Provide the (X, Y) coordinate of the cell's center where the given text is located.  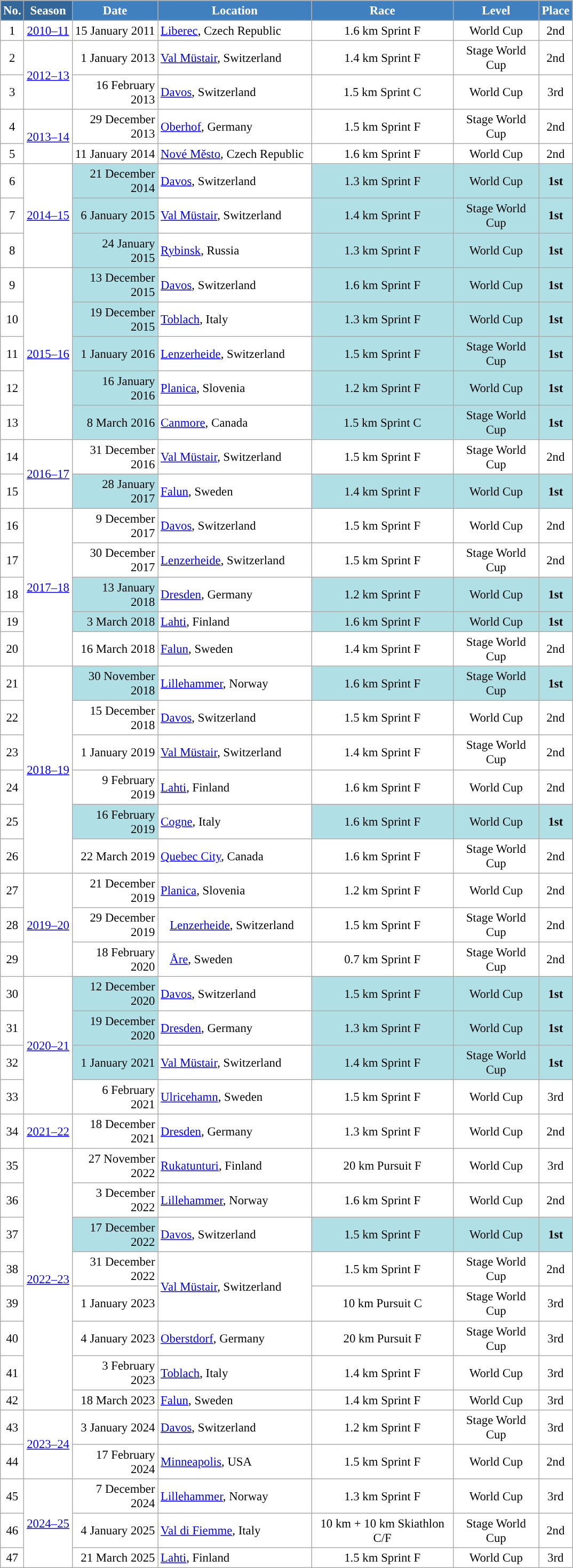
24 (12, 787)
6 February 2021 (115, 1098)
Level (496, 11)
17 February 2024 (115, 1461)
35 (12, 1166)
31 December 2022 (115, 1269)
16 February 2013 (115, 93)
1 January 2013 (115, 58)
Val di Fiemme, Italy (235, 1531)
9 December 2017 (115, 526)
Place (555, 11)
27 (12, 891)
Rybinsk, Russia (235, 251)
29 (12, 959)
40 (12, 1339)
2017–18 (48, 587)
2013–14 (48, 137)
3 March 2018 (115, 622)
34 (12, 1132)
Date (115, 11)
24 January 2015 (115, 251)
13 (12, 422)
37 (12, 1235)
21 December 2019 (115, 891)
16 January 2016 (115, 388)
19 December 2015 (115, 319)
33 (12, 1098)
1 January 2023 (115, 1303)
10 (12, 319)
2020–21 (48, 1045)
9 (12, 285)
42 (12, 1400)
16 (12, 526)
2018–19 (48, 770)
1 January 2019 (115, 753)
Liberec, Czech Republic (235, 31)
4 January 2025 (115, 1531)
17 (12, 560)
26 (12, 855)
1 January 2016 (115, 353)
18 December 2021 (115, 1132)
2015–16 (48, 353)
Location (235, 11)
30 (12, 994)
18 February 2020 (115, 959)
28 January 2017 (115, 492)
17 December 2022 (115, 1235)
19 (12, 622)
10 km Pursuit C (383, 1303)
Ulricehamn, Sweden (235, 1098)
Oberhof, Germany (235, 127)
21 December 2014 (115, 181)
4 (12, 127)
13 December 2015 (115, 285)
22 (12, 718)
27 November 2022 (115, 1166)
Minneapolis, USA (235, 1461)
1 January 2021 (115, 1062)
25 (12, 821)
43 (12, 1427)
6 January 2015 (115, 215)
3 January 2024 (115, 1427)
12 December 2020 (115, 994)
8 March 2016 (115, 422)
7 December 2024 (115, 1497)
6 (12, 181)
2023–24 (48, 1444)
11 (12, 353)
0.7 km Sprint F (383, 959)
13 January 2018 (115, 595)
18 (12, 595)
16 March 2018 (115, 650)
14 (12, 457)
Rukatunturi, Finland (235, 1166)
39 (12, 1303)
Race (383, 11)
20 (12, 650)
Oberstdorf, Germany (235, 1339)
Season (48, 11)
5 (12, 154)
44 (12, 1461)
30 December 2017 (115, 560)
2012–13 (48, 75)
Nové Město, Czech Republic (235, 154)
29 December 2013 (115, 127)
16 February 2019 (115, 821)
32 (12, 1062)
2 (12, 58)
21 (12, 684)
2010–11 (48, 31)
15 December 2018 (115, 718)
22 March 2019 (115, 855)
2014–15 (48, 216)
41 (12, 1373)
8 (12, 251)
3 (12, 93)
Quebec City, Canada (235, 855)
38 (12, 1269)
2021–22 (48, 1132)
Åre, Sweden (235, 959)
46 (12, 1531)
31 (12, 1028)
9 February 2019 (115, 787)
19 December 2020 (115, 1028)
15 January 2011 (115, 31)
Canmore, Canada (235, 422)
1 (12, 31)
18 March 2023 (115, 1400)
3 February 2023 (115, 1373)
47 (12, 1558)
36 (12, 1200)
3 December 2022 (115, 1200)
10 km + 10 km Skiathlon C/F (383, 1531)
15 (12, 492)
11 January 2014 (115, 154)
Cogne, Italy (235, 821)
2016–17 (48, 474)
2024–25 (48, 1523)
12 (12, 388)
2022–23 (48, 1279)
30 November 2018 (115, 684)
4 January 2023 (115, 1339)
31 December 2016 (115, 457)
28 (12, 925)
2019–20 (48, 925)
45 (12, 1497)
No. (12, 11)
29 December 2019 (115, 925)
23 (12, 753)
7 (12, 215)
21 March 2025 (115, 1558)
